Search for the cell housing the specified text and yield its (X, Y) center coordinate. 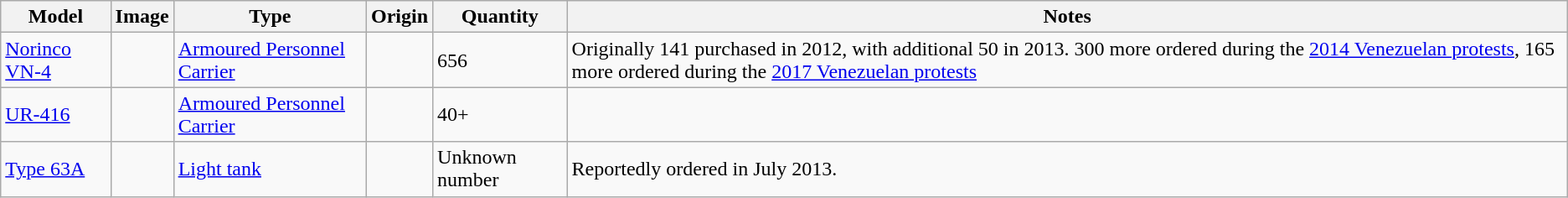
Notes (1067, 17)
Image (142, 17)
40+ (501, 114)
Origin (399, 17)
UR-416 (55, 114)
Model (55, 17)
656 (501, 60)
Unknown number (501, 169)
Type 63A (55, 169)
Light tank (270, 169)
Quantity (501, 17)
Type (270, 17)
Norinco VN-4 (55, 60)
Reportedly ordered in July 2013. (1067, 169)
